Output the [X, Y] coordinate of the center of the cell containing the given text.  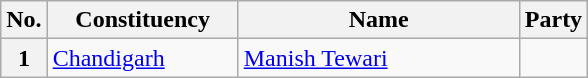
Chandigarh [142, 58]
No. [24, 20]
1 [24, 58]
Manish Tewari [378, 58]
Party [553, 20]
Name [378, 20]
Constituency [142, 20]
